Capture the cell that displays the provided text and extract its (X, Y) central coordinate. 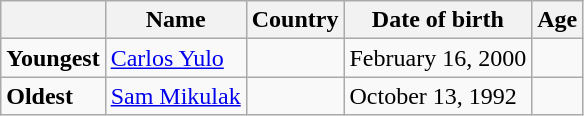
Country (295, 20)
October 13, 1992 (438, 96)
Sam Mikulak (176, 96)
Age (558, 20)
Name (176, 20)
February 16, 2000 (438, 58)
Carlos Yulo (176, 58)
Oldest (53, 96)
Youngest (53, 58)
Date of birth (438, 20)
